Pinpoint the cell where the given text exists, returning its (x, y) midpoint coordinate. 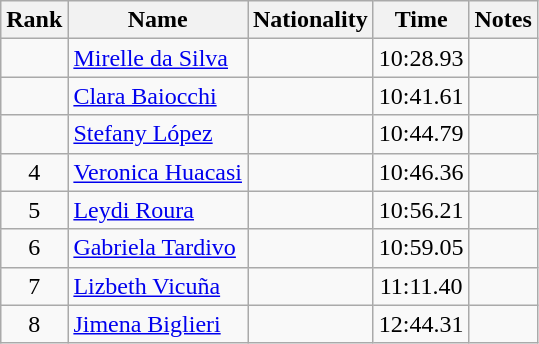
Stefany López (158, 134)
8 (34, 324)
Gabriela Tardivo (158, 248)
Mirelle da Silva (158, 58)
Notes (503, 20)
10:56.21 (421, 210)
Lizbeth Vicuña (158, 286)
Clara Baiocchi (158, 96)
5 (34, 210)
Rank (34, 20)
11:11.40 (421, 286)
10:59.05 (421, 248)
10:41.61 (421, 96)
6 (34, 248)
10:44.79 (421, 134)
Time (421, 20)
4 (34, 172)
12:44.31 (421, 324)
10:46.36 (421, 172)
Nationality (311, 20)
7 (34, 286)
Jimena Biglieri (158, 324)
Name (158, 20)
Veronica Huacasi (158, 172)
10:28.93 (421, 58)
Leydi Roura (158, 210)
